Locate the cell with the specified text and output its (X, Y) center coordinate. 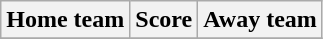
Away team (260, 20)
Score (164, 20)
Home team (66, 20)
